Return the [x, y] coordinate for the center point of the cell that contains the specified text.  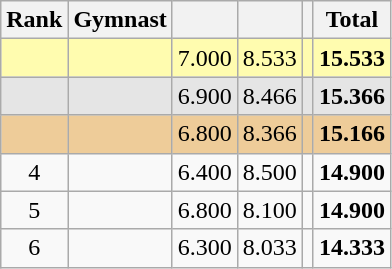
8.500 [270, 172]
5 [34, 210]
6.900 [204, 96]
8.100 [270, 210]
8.533 [270, 58]
7.000 [204, 58]
Gymnast [120, 20]
6.400 [204, 172]
Rank [34, 20]
8.366 [270, 134]
6.300 [204, 248]
15.533 [352, 58]
8.466 [270, 96]
15.166 [352, 134]
8.033 [270, 248]
Total [352, 20]
6 [34, 248]
4 [34, 172]
14.333 [352, 248]
15.366 [352, 96]
